Detect which cell encompasses the target text, then output its [x, y] center coordinate. 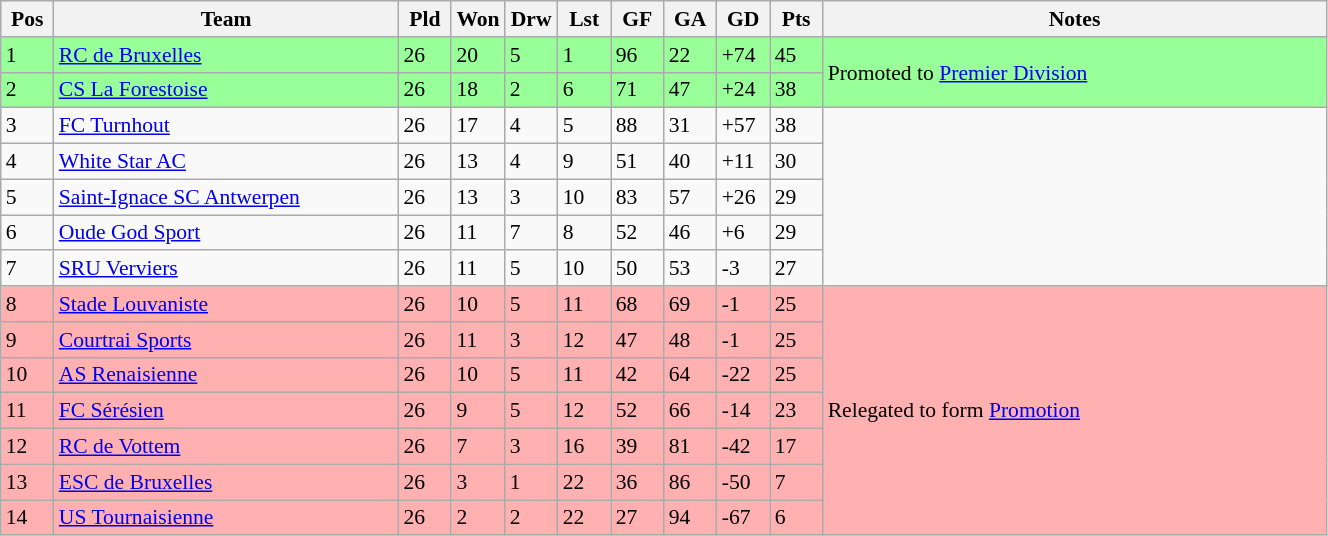
83 [638, 197]
CS La Forestoise [226, 90]
SRU Verviers [226, 269]
88 [638, 126]
71 [638, 90]
Pos [28, 19]
Pld [424, 19]
14 [28, 518]
Pts [796, 19]
AS Renaisienne [226, 375]
36 [638, 482]
40 [690, 162]
-3 [744, 269]
Oude God Sport [226, 233]
Won [478, 19]
42 [638, 375]
-50 [744, 482]
39 [638, 447]
45 [796, 55]
-42 [744, 447]
Lst [584, 19]
+74 [744, 55]
64 [690, 375]
GD [744, 19]
GF [638, 19]
30 [796, 162]
68 [638, 304]
46 [690, 233]
23 [796, 411]
66 [690, 411]
Promoted to Premier Division [1075, 72]
31 [690, 126]
94 [690, 518]
48 [690, 340]
+24 [744, 90]
69 [690, 304]
RC de Vottem [226, 447]
+57 [744, 126]
FC Turnhout [226, 126]
Stade Louvaniste [226, 304]
16 [584, 447]
51 [638, 162]
White Star AC [226, 162]
81 [690, 447]
96 [638, 55]
-67 [744, 518]
-14 [744, 411]
US Tournaisienne [226, 518]
Saint-Ignace SC Antwerpen [226, 197]
+11 [744, 162]
Courtrai Sports [226, 340]
-22 [744, 375]
ESC de Bruxelles [226, 482]
50 [638, 269]
+26 [744, 197]
Notes [1075, 19]
+6 [744, 233]
Drw [532, 19]
RC de Bruxelles [226, 55]
Team [226, 19]
57 [690, 197]
GA [690, 19]
86 [690, 482]
20 [478, 55]
53 [690, 269]
FC Sérésien [226, 411]
Relegated to form Promotion [1075, 410]
18 [478, 90]
